Return the (x, y) coordinate for the center point of the cell that contains the specified text.  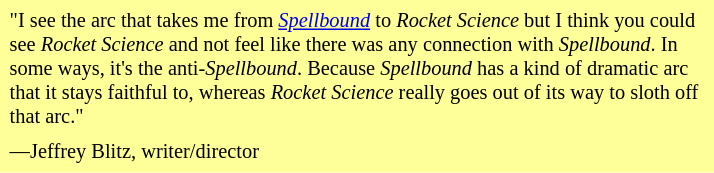
—Jeffrey Blitz, writer/director (358, 152)
